Return (x, y) of the center of cell containing provided text 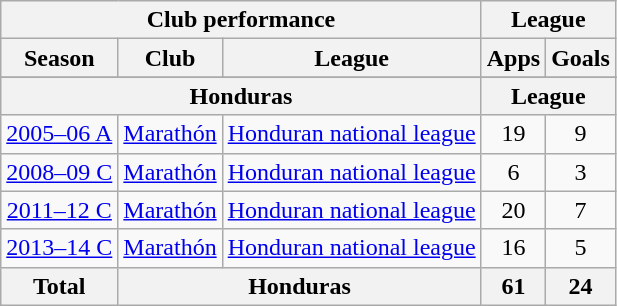
Season (60, 58)
5 (581, 248)
Club (170, 58)
2011–12 C (60, 210)
9 (581, 134)
19 (513, 134)
3 (581, 172)
2008–09 C (60, 172)
16 (513, 248)
61 (513, 286)
Club performance (241, 20)
7 (581, 210)
Total (60, 286)
20 (513, 210)
2013–14 C (60, 248)
24 (581, 286)
2005–06 A (60, 134)
Goals (581, 58)
Apps (513, 58)
6 (513, 172)
